Pinpoint the cell where the given text exists, returning its (X, Y) midpoint coordinate. 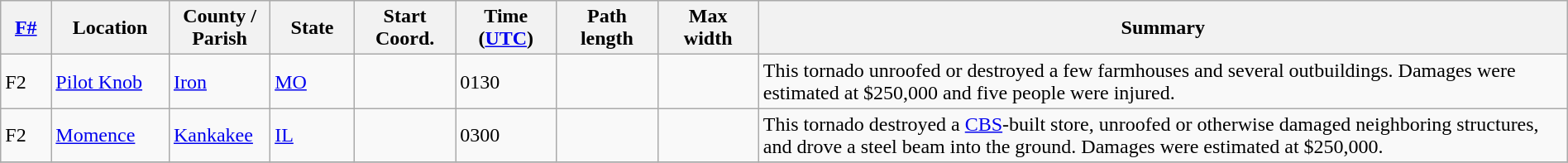
0300 (506, 136)
Iron (219, 81)
Time (UTC) (506, 28)
F# (26, 28)
State (313, 28)
0130 (506, 81)
Summary (1163, 28)
Start Coord. (404, 28)
This tornado unroofed or destroyed a few farmhouses and several outbuildings. Damages were estimated at $250,000 and five people were injured. (1163, 81)
Max width (708, 28)
Path length (607, 28)
Kankakee (219, 136)
County / Parish (219, 28)
Pilot Knob (111, 81)
Location (111, 28)
MO (313, 81)
IL (313, 136)
Momence (111, 136)
